Scan for the cell matching the given text and deliver its (X, Y) coordinate at center. 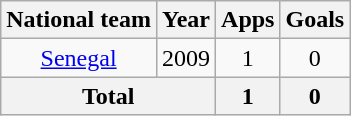
National team (79, 20)
Goals (315, 20)
2009 (186, 58)
Senegal (79, 58)
Year (186, 20)
Total (108, 96)
Apps (248, 20)
